Scan for the cell matching the given text and deliver its (x, y) coordinate at center. 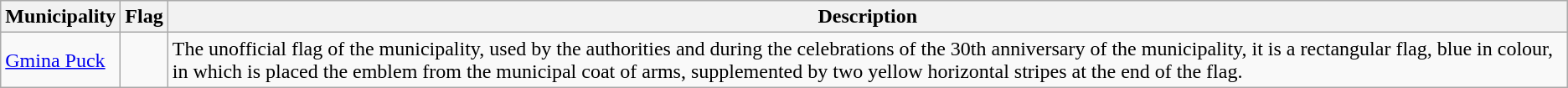
Gmina Puck (60, 60)
Flag (144, 17)
Description (868, 17)
Municipality (60, 17)
